Pinpoint the cell where the given text exists, returning its (x, y) midpoint coordinate. 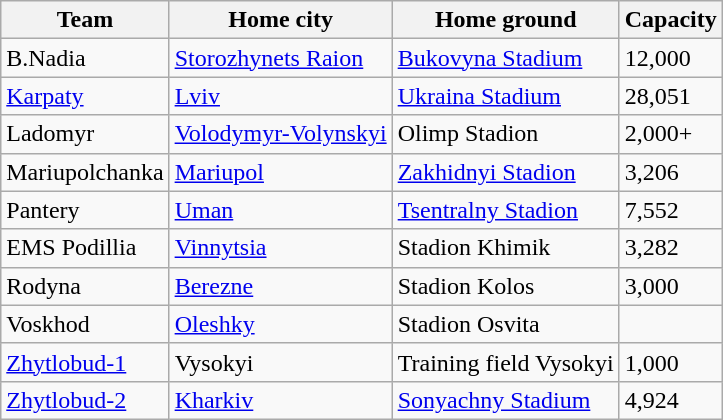
Vinnytsia (280, 248)
Team (85, 20)
Olimp Stadion (506, 134)
7,552 (670, 210)
Oleshky (280, 324)
Uman (280, 210)
EMS Podillia (85, 248)
Vysokyi (280, 362)
Karpaty (85, 96)
Mariupol (280, 172)
1,000 (670, 362)
3,000 (670, 286)
12,000 (670, 58)
4,924 (670, 400)
Home ground (506, 20)
Voskhod (85, 324)
Sonyachny Stadium (506, 400)
Zakhidnyi Stadion (506, 172)
Berezne (280, 286)
Ukraina Stadium (506, 96)
Home city (280, 20)
3,282 (670, 248)
Bukovyna Stadium (506, 58)
3,206 (670, 172)
Ladomyr (85, 134)
Volodymyr-Volynskyi (280, 134)
B.Nadia (85, 58)
2,000+ (670, 134)
Storozhynets Raion (280, 58)
Capacity (670, 20)
Lviv (280, 96)
Stadion Osvita (506, 324)
Zhytlobud-2 (85, 400)
Mariupolchanka (85, 172)
Training field Vysokyi (506, 362)
Zhytlobud-1 (85, 362)
Tsentralny Stadion (506, 210)
Stadion Khimik (506, 248)
Pantery (85, 210)
Rodyna (85, 286)
Stadion Kolos (506, 286)
Kharkiv (280, 400)
28,051 (670, 96)
